Extract the (x, y) coordinate from the center of the cell holding the provided text.  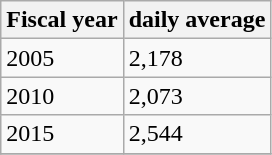
2015 (62, 134)
2,544 (197, 134)
2,178 (197, 58)
2010 (62, 96)
Fiscal year (62, 20)
daily average (197, 20)
2,073 (197, 96)
2005 (62, 58)
